Identify which cell holds the provided text, then report its (X, Y) central coordinate. 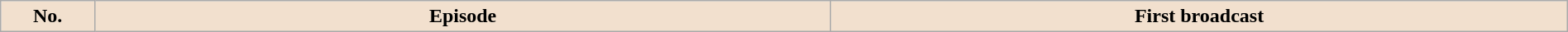
No. (48, 16)
First broadcast (1199, 16)
Episode (462, 16)
